Scan for the cell matching the given text and deliver its [x, y] coordinate at center. 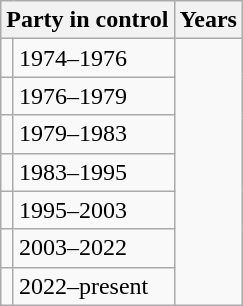
2022–present [94, 286]
1995–2003 [94, 210]
1983–1995 [94, 172]
1974–1976 [94, 58]
Years [208, 20]
2003–2022 [94, 248]
Party in control [88, 20]
1979–1983 [94, 134]
1976–1979 [94, 96]
